Find where the given text appears and provide that cell's center as (x, y) coordinate. 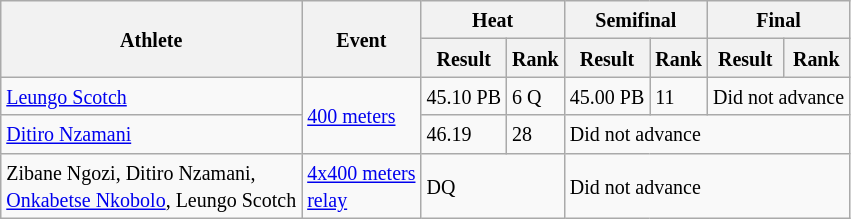
6 Q (536, 96)
Zibane Ngozi, Ditiro Nzamani,Onkabetse Nkobolo, Leungo Scotch (152, 186)
46.19 (464, 134)
Final (779, 20)
28 (536, 134)
Athlete (152, 39)
45.10 PB (464, 96)
400 meters (362, 115)
4x400 metersrelay (362, 186)
DQ (492, 186)
11 (679, 96)
Ditiro Nzamani (152, 134)
45.00 PB (607, 96)
Heat (492, 20)
Semifinal (636, 20)
Leungo Scotch (152, 96)
Event (362, 39)
